Find where the given text appears and provide that cell's center as (x, y) coordinate. 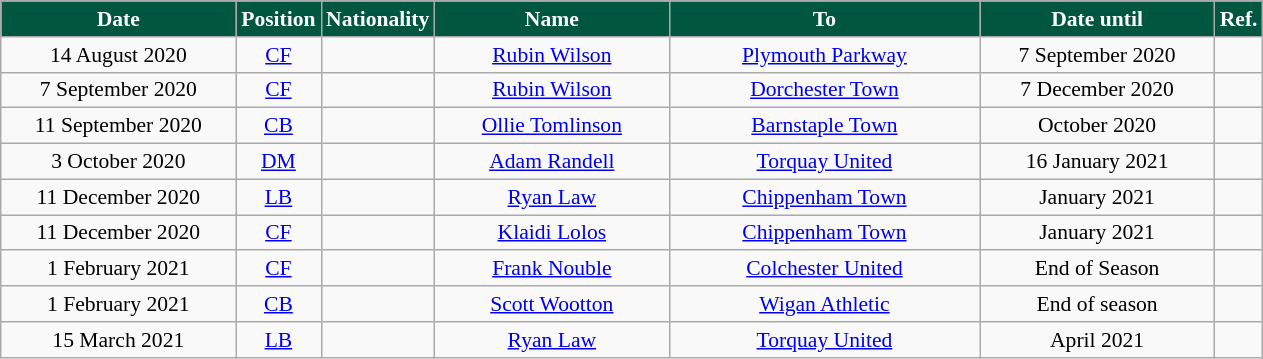
Wigan Athletic (824, 304)
Frank Nouble (552, 269)
To (824, 19)
Position (278, 19)
Dorchester Town (824, 90)
Colchester United (824, 269)
DM (278, 162)
Adam Randell (552, 162)
Klaidi Lolos (552, 233)
Ref. (1239, 19)
October 2020 (1098, 126)
Date until (1098, 19)
Date (118, 19)
April 2021 (1098, 340)
3 October 2020 (118, 162)
Scott Wootton (552, 304)
End of Season (1098, 269)
16 January 2021 (1098, 162)
Nationality (378, 19)
15 March 2021 (118, 340)
11 September 2020 (118, 126)
Ollie Tomlinson (552, 126)
14 August 2020 (118, 55)
Plymouth Parkway (824, 55)
Name (552, 19)
Barnstaple Town (824, 126)
7 December 2020 (1098, 90)
End of season (1098, 304)
